Provide the [x, y] coordinate of the cell's center where the given text is located.  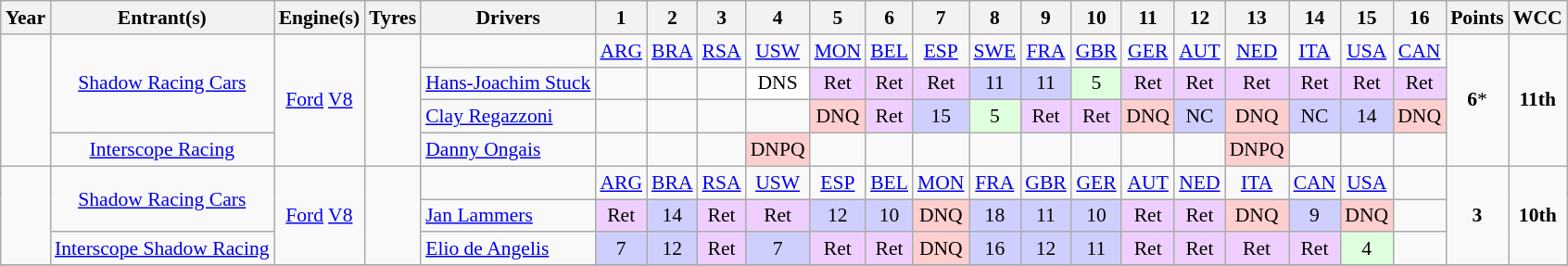
Tyres [393, 18]
Points [1477, 18]
Engine(s) [320, 18]
DNS [778, 83]
1 [621, 18]
Interscope Racing [162, 150]
18 [995, 216]
6* [1477, 100]
13 [1257, 18]
Drivers [508, 18]
6 [890, 18]
11th [1538, 100]
Entrant(s) [162, 18]
10th [1538, 215]
Danny Ongais [508, 150]
Jan Lammers [508, 216]
Hans-Joachim Stuck [508, 83]
WCC [1538, 18]
Interscope Shadow Racing [162, 249]
Clay Regazzoni [508, 117]
8 [995, 18]
Year [26, 18]
SWE [995, 51]
2 [673, 18]
Elio de Angelis [508, 249]
